Identify which cell holds the provided text, then report its [x, y] central coordinate. 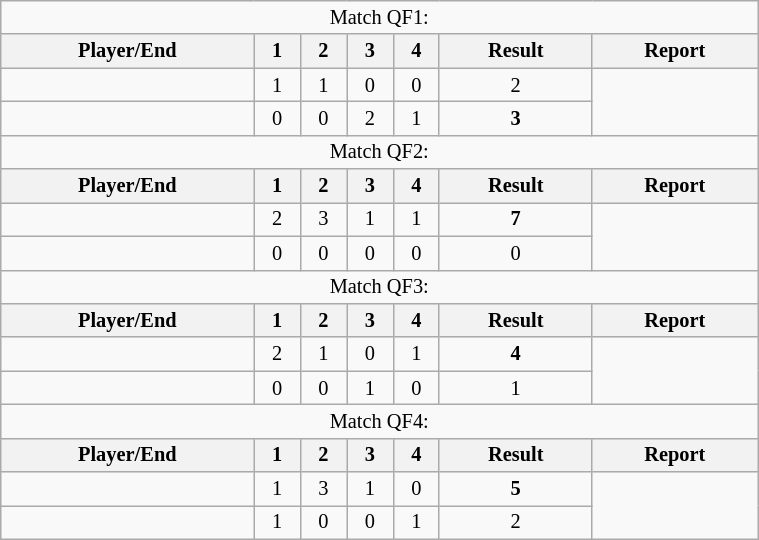
5 [515, 489]
Match QF2: [380, 152]
Match QF4: [380, 421]
Match QF1: [380, 17]
7 [515, 219]
Match QF3: [380, 287]
